Search for the cell housing the specified text and yield its (X, Y) center coordinate. 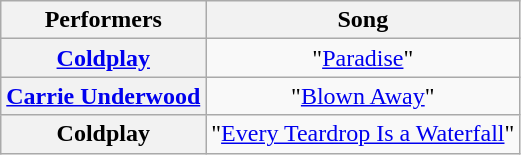
Carrie Underwood (104, 96)
Performers (104, 20)
Song (363, 20)
"Paradise" (363, 58)
"Blown Away" (363, 96)
"Every Teardrop Is a Waterfall" (363, 134)
